Find where the given text appears and provide that cell's center as [X, Y] coordinate. 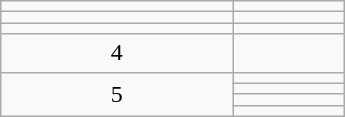
4 [117, 53]
5 [117, 94]
